Return the (X, Y) coordinate for the center point of the cell that contains the specified text.  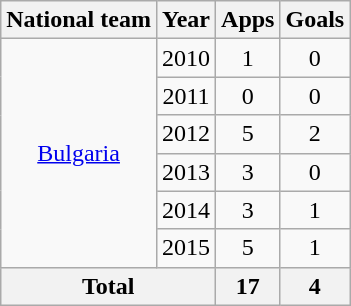
2015 (186, 248)
Goals (315, 20)
2011 (186, 96)
Apps (248, 20)
Total (108, 286)
Year (186, 20)
2012 (186, 134)
2 (315, 134)
17 (248, 286)
Bulgaria (79, 153)
2010 (186, 58)
National team (79, 20)
2013 (186, 172)
4 (315, 286)
2014 (186, 210)
